Identify which cell holds the provided text, then report its [x, y] central coordinate. 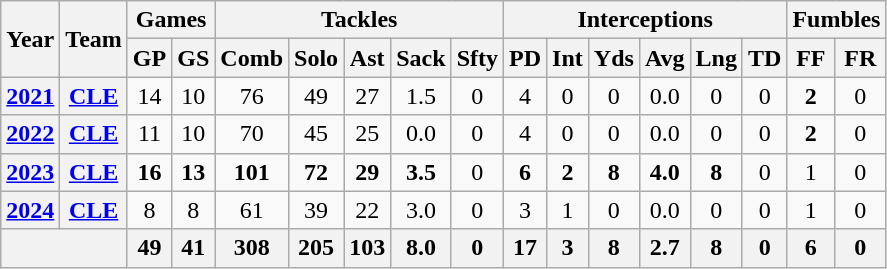
Yds [614, 58]
11 [149, 134]
2023 [30, 172]
PD [526, 58]
Team [94, 39]
4.0 [664, 172]
TD [764, 58]
2.7 [664, 248]
308 [252, 248]
13 [194, 172]
FR [860, 58]
8.0 [421, 248]
3.5 [421, 172]
41 [194, 248]
45 [316, 134]
25 [368, 134]
Interceptions [646, 20]
FF [811, 58]
Lng [716, 58]
2021 [30, 96]
GS [194, 58]
1.5 [421, 96]
39 [316, 210]
2022 [30, 134]
Avg [664, 58]
61 [252, 210]
2024 [30, 210]
27 [368, 96]
76 [252, 96]
103 [368, 248]
3.0 [421, 210]
Solo [316, 58]
Sack [421, 58]
Ast [368, 58]
Games [170, 20]
17 [526, 248]
Year [30, 39]
72 [316, 172]
205 [316, 248]
70 [252, 134]
Comb [252, 58]
Tackles [360, 20]
Fumbles [836, 20]
Sfty [477, 58]
GP [149, 58]
101 [252, 172]
Int [568, 58]
14 [149, 96]
22 [368, 210]
16 [149, 172]
29 [368, 172]
